Locate the cell with the specified text and output its (X, Y) center coordinate. 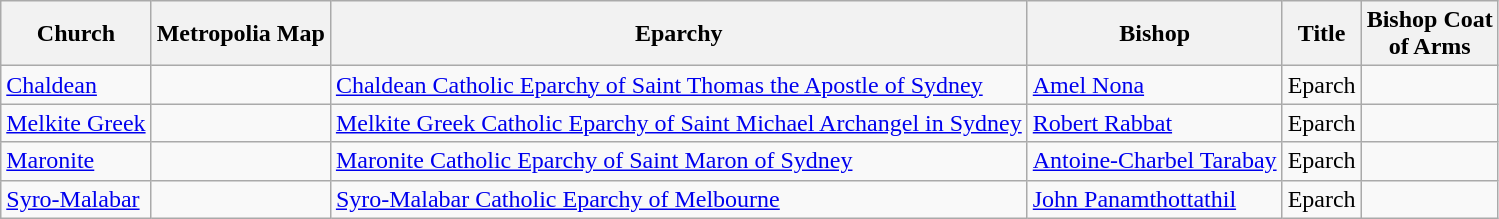
Bishop Coatof Arms (1430, 34)
Syro-Malabar Catholic Eparchy of Melbourne (678, 199)
Robert Rabbat (1154, 123)
Title (1322, 34)
Eparchy (678, 34)
Amel Nona (1154, 85)
Chaldean Catholic Eparchy of Saint Thomas the Apostle of Sydney (678, 85)
Bishop (1154, 34)
Syro-Malabar (76, 199)
John Panamthottathil (1154, 199)
Maronite (76, 161)
Melkite Greek Catholic Eparchy of Saint Michael Archangel in Sydney (678, 123)
Metropolia Map (240, 34)
Antoine-Charbel Tarabay (1154, 161)
Maronite Catholic Eparchy of Saint Maron of Sydney (678, 161)
Chaldean (76, 85)
Church (76, 34)
Melkite Greek (76, 123)
